For the text-containing cell, return its midpoint in (X, Y) coordinate format. 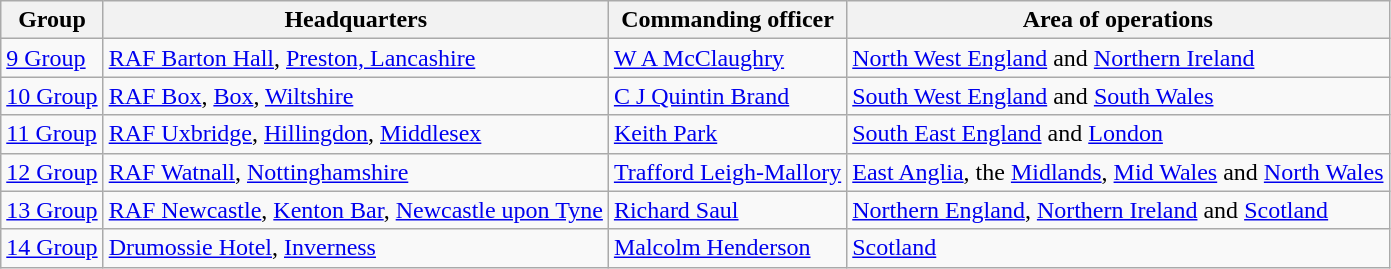
10 Group (52, 96)
W A McClaughry (727, 58)
Keith Park (727, 134)
Headquarters (356, 20)
14 Group (52, 248)
Trafford Leigh-Mallory (727, 172)
RAF Barton Hall, Preston, Lancashire (356, 58)
11 Group (52, 134)
13 Group (52, 210)
East Anglia, the Midlands, Mid Wales and North Wales (1118, 172)
South West England and South Wales (1118, 96)
RAF Uxbridge, Hillingdon, Middlesex (356, 134)
Scotland (1118, 248)
Commanding officer (727, 20)
North West England and Northern Ireland (1118, 58)
Group (52, 20)
RAF Newcastle, Kenton Bar, Newcastle upon Tyne (356, 210)
Area of operations (1118, 20)
Malcolm Henderson (727, 248)
South East England and London (1118, 134)
Northern England, Northern Ireland and Scotland (1118, 210)
9 Group (52, 58)
C J Quintin Brand (727, 96)
12 Group (52, 172)
RAF Watnall, Nottinghamshire (356, 172)
Drumossie Hotel, Inverness (356, 248)
Richard Saul (727, 210)
RAF Box, Box, Wiltshire (356, 96)
